Detect which cell encompasses the target text, then output its [X, Y] center coordinate. 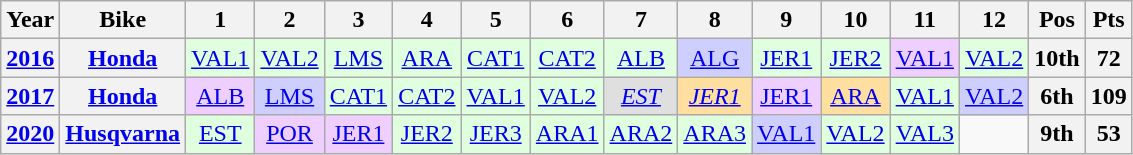
ALG [715, 58]
72 [1108, 58]
ARA3 [715, 134]
5 [496, 20]
7 [641, 20]
JER3 [496, 134]
11 [924, 20]
Husqvarna [123, 134]
10 [856, 20]
10th [1057, 58]
9th [1057, 134]
4 [427, 20]
ARA2 [641, 134]
53 [1108, 134]
109 [1108, 96]
2016 [30, 58]
2 [290, 20]
ARA1 [567, 134]
6 [567, 20]
6th [1057, 96]
Year [30, 20]
Pos [1057, 20]
2017 [30, 96]
Bike [123, 20]
8 [715, 20]
2020 [30, 134]
3 [358, 20]
9 [786, 20]
POR [290, 134]
Pts [1108, 20]
12 [994, 20]
VAL3 [924, 134]
1 [220, 20]
